Locate the cell with the specified text and output its (x, y) center coordinate. 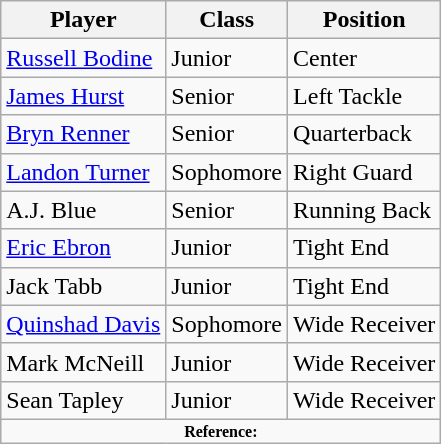
James Hurst (84, 96)
Right Guard (364, 172)
Center (364, 58)
Position (364, 20)
Sean Tapley (84, 400)
Jack Tabb (84, 286)
Bryn Renner (84, 134)
Running Back (364, 210)
Quarterback (364, 134)
Eric Ebron (84, 248)
Left Tackle (364, 96)
Mark McNeill (84, 362)
Russell Bodine (84, 58)
Player (84, 20)
Landon Turner (84, 172)
Reference: (221, 431)
A.J. Blue (84, 210)
Class (227, 20)
Quinshad Davis (84, 324)
